From the cell containing the given text, extract its center point as [X, Y] coordinate. 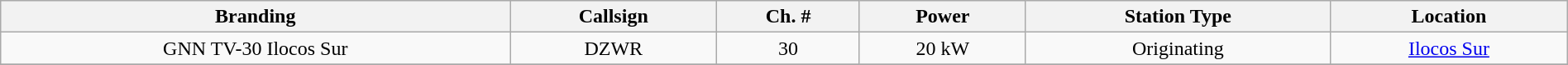
Callsign [614, 17]
Ilocos Sur [1449, 48]
Originating [1178, 48]
Branding [256, 17]
Power [943, 17]
Ch. # [789, 17]
Station Type [1178, 17]
30 [789, 48]
Location [1449, 17]
20 kW [943, 48]
GNN TV-30 Ilocos Sur [256, 48]
DZWR [614, 48]
